Identify which cell holds the provided text, then report its (x, y) central coordinate. 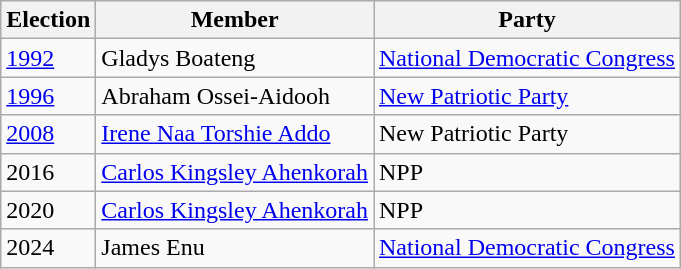
Irene Naa Torshie Addo (235, 134)
Abraham Ossei-Aidooh (235, 96)
2020 (48, 210)
1992 (48, 58)
James Enu (235, 248)
Election (48, 20)
2008 (48, 134)
2024 (48, 248)
1996 (48, 96)
Party (528, 20)
Gladys Boateng (235, 58)
Member (235, 20)
2016 (48, 172)
